Extract the [x, y] coordinate from the center of the cell holding the provided text.  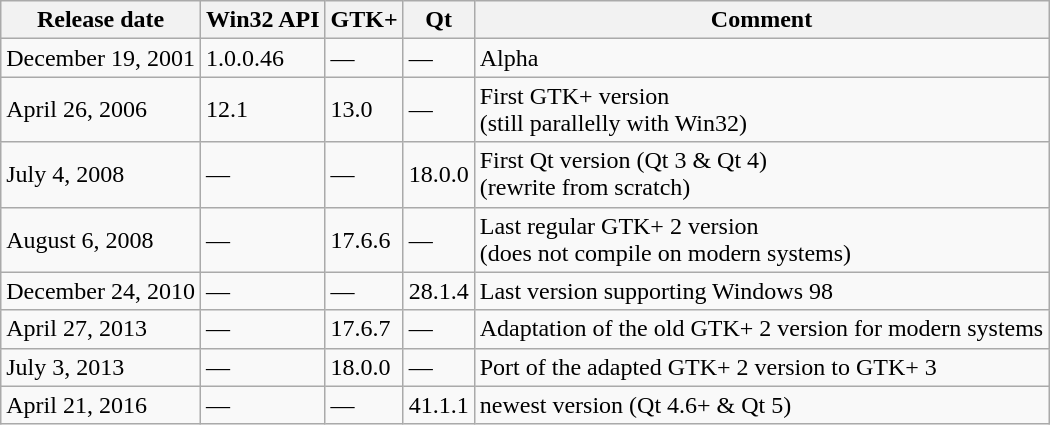
1.0.0.46 [262, 58]
Adaptation of the old GTK+ 2 version for modern systems [761, 329]
Win32 API [262, 20]
Comment [761, 20]
newest version (Qt 4.6+ & Qt 5) [761, 405]
July 3, 2013 [101, 367]
41.1.1 [438, 405]
28.1.4 [438, 291]
Alpha [761, 58]
Port of the adapted GTK+ 2 version to GTK+ 3 [761, 367]
December 24, 2010 [101, 291]
April 26, 2006 [101, 110]
17.6.7 [364, 329]
First GTK+ version (still parallelly with Win32) [761, 110]
First Qt version (Qt 3 & Qt 4) (rewrite from scratch) [761, 174]
August 6, 2008 [101, 240]
Qt [438, 20]
17.6.6 [364, 240]
Last regular GTK+ 2 version (does not compile on modern systems) [761, 240]
13.0 [364, 110]
July 4, 2008 [101, 174]
GTK+ [364, 20]
Release date [101, 20]
12.1 [262, 110]
Last version supporting Windows 98 [761, 291]
April 27, 2013 [101, 329]
April 21, 2016 [101, 405]
December 19, 2001 [101, 58]
